Determine the [x, y] coordinate at the center of the cell enclosing the given text.  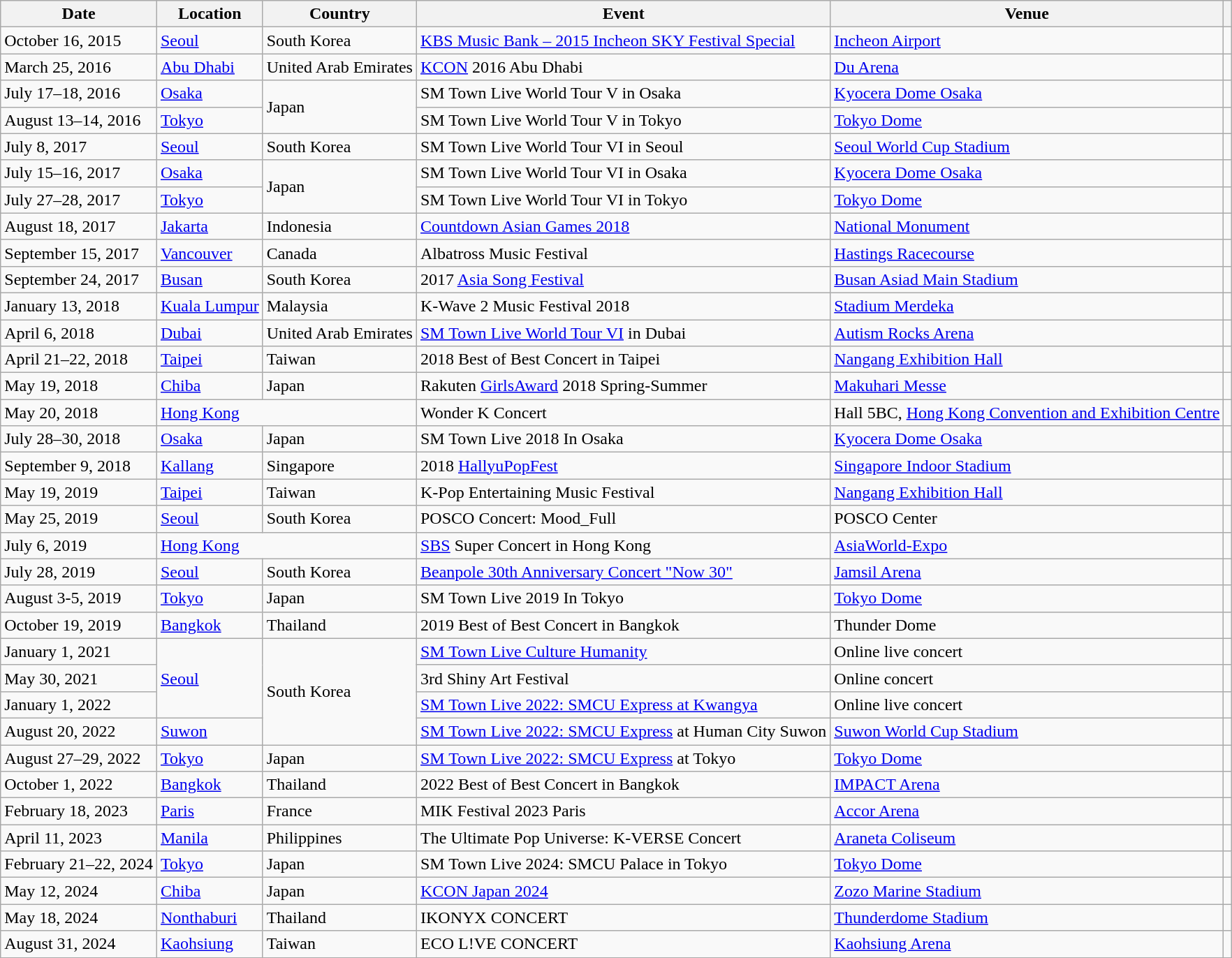
July 28, 2019 [79, 572]
SM Town Live Culture Humanity [623, 651]
Makuhari Messe [1027, 386]
Wonder K Concert [623, 413]
Singapore Indoor Stadium [1027, 466]
SM Town Live 2024: SMCU Palace in Tokyo [623, 864]
September 9, 2018 [79, 466]
2018 Best of Best Concert in Taipei [623, 360]
February 18, 2023 [79, 811]
Date [79, 14]
The Ultimate Pop Universe: K-VERSE Concert [623, 838]
2017 Asia Song Festival [623, 279]
Hall 5BC, Hong Kong Convention and Exhibition Centre [1027, 413]
Country [339, 14]
2018 HallyuPopFest [623, 466]
3rd Shiny Art Festival [623, 678]
SM Town Live World Tour VI in Osaka [623, 173]
Jamsil Arena [1027, 572]
2019 Best of Best Concert in Bangkok [623, 625]
Hastings Racecourse [1027, 253]
France [339, 811]
July 15–16, 2017 [79, 173]
May 30, 2021 [79, 678]
SM Town Live World Tour VI in Dubai [623, 333]
Singapore [339, 466]
August 20, 2022 [79, 731]
Philippines [339, 838]
January 13, 2018 [79, 306]
Canada [339, 253]
August 27–29, 2022 [79, 758]
Kallang [210, 466]
Incheon Airport [1027, 40]
August 13–14, 2016 [79, 120]
May 12, 2024 [79, 891]
Malaysia [339, 306]
SM Town Live World Tour VI in Tokyo [623, 200]
National Monument [1027, 226]
ECO L!VE CONCERT [623, 944]
Araneta Coliseum [1027, 838]
Busan Asiad Main Stadium [1027, 279]
Thunder Dome [1027, 625]
Abu Dhabi [210, 67]
Suwon World Cup Stadium [1027, 731]
POSCO Concert: Mood_Full [623, 519]
August 18, 2017 [79, 226]
IKONYX CONCERT [623, 918]
KBS Music Bank – 2015 Incheon SKY Festival Special [623, 40]
Indonesia [339, 226]
July 27–28, 2017 [79, 200]
May 18, 2024 [79, 918]
Online concert [1027, 678]
April 11, 2023 [79, 838]
September 24, 2017 [79, 279]
POSCO Center [1027, 519]
Zozo Marine Stadium [1027, 891]
August 31, 2024 [79, 944]
January 1, 2022 [79, 705]
April 21–22, 2018 [79, 360]
May 25, 2019 [79, 519]
July 8, 2017 [79, 147]
Autism Rocks Arena [1027, 333]
July 28–30, 2018 [79, 439]
Accor Arena [1027, 811]
August 3-5, 2019 [79, 598]
October 19, 2019 [79, 625]
Event [623, 14]
Albatross Music Festival [623, 253]
Dubai [210, 333]
Suwon [210, 731]
May 19, 2019 [79, 492]
October 16, 2015 [79, 40]
October 1, 2022 [79, 785]
SBS Super Concert in Hong Kong [623, 545]
SM Town Live World Tour VI in Seoul [623, 147]
Rakuten GirlsAward 2018 Spring-Summer [623, 386]
Jakarta [210, 226]
Vancouver [210, 253]
Busan [210, 279]
Venue [1027, 14]
March 25, 2016 [79, 67]
K-Pop Entertaining Music Festival [623, 492]
Countdown Asian Games 2018 [623, 226]
SM Town Live 2019 In Tokyo [623, 598]
Kaohsiung [210, 944]
Location [210, 14]
SM Town Live 2022: SMCU Express at Tokyo [623, 758]
Kaohsiung Arena [1027, 944]
January 1, 2021 [79, 651]
February 21–22, 2024 [79, 864]
KCON Japan 2024 [623, 891]
Paris [210, 811]
September 15, 2017 [79, 253]
Thunderdome Stadium [1027, 918]
Du Arena [1027, 67]
July 17–18, 2016 [79, 94]
SM Town Live 2022: SMCU Express at Human City Suwon [623, 731]
SM Town Live World Tour V in Osaka [623, 94]
SM Town Live World Tour V in Tokyo [623, 120]
Stadium Merdeka [1027, 306]
K-Wave 2 Music Festival 2018 [623, 306]
Kuala Lumpur [210, 306]
2022 Best of Best Concert in Bangkok [623, 785]
Seoul World Cup Stadium [1027, 147]
SM Town Live 2022: SMCU Express at Kwangya [623, 705]
April 6, 2018 [79, 333]
May 20, 2018 [79, 413]
AsiaWorld-Expo [1027, 545]
MIK Festival 2023 Paris [623, 811]
Manila [210, 838]
IMPACT Arena [1027, 785]
May 19, 2018 [79, 386]
Nonthaburi [210, 918]
July 6, 2019 [79, 545]
KCON 2016 Abu Dhabi [623, 67]
SM Town Live 2018 In Osaka [623, 439]
Beanpole 30th Anniversary Concert "Now 30" [623, 572]
